Locate the cell with the specified text and output its (X, Y) center coordinate. 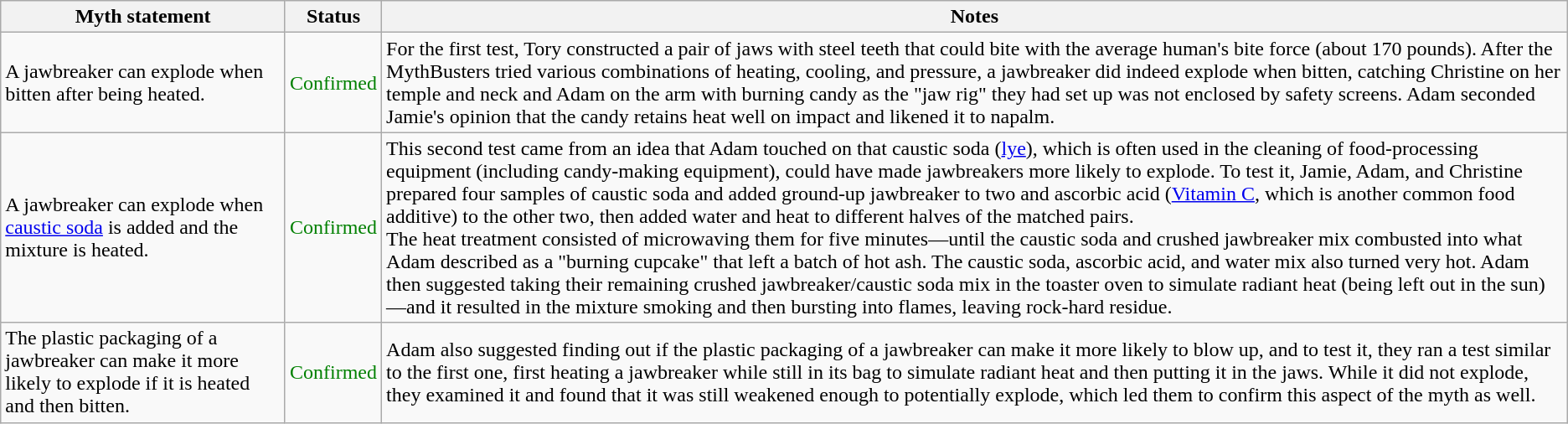
Status (333, 17)
Notes (975, 17)
Myth statement (143, 17)
The plastic packaging of a jawbreaker can make it more likely to explode if it is heated and then bitten. (143, 372)
A jawbreaker can explode when caustic soda is added and the mixture is heated. (143, 228)
A jawbreaker can explode when bitten after being heated. (143, 82)
